Return the [X, Y] coordinate for the center point of the cell that contains the specified text.  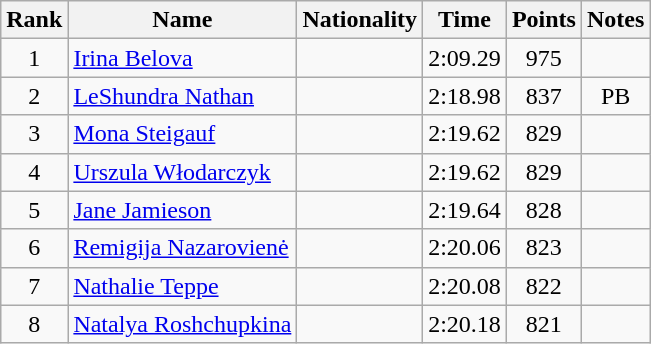
Jane Jamieson [182, 210]
PB [615, 96]
975 [544, 58]
8 [34, 324]
Mona Steigauf [182, 134]
Nathalie Teppe [182, 286]
Nationality [360, 20]
823 [544, 248]
Rank [34, 20]
Urszula Włodarczyk [182, 172]
828 [544, 210]
837 [544, 96]
Name [182, 20]
2:20.18 [465, 324]
2:20.06 [465, 248]
821 [544, 324]
7 [34, 286]
822 [544, 286]
1 [34, 58]
5 [34, 210]
2:20.08 [465, 286]
Irina Belova [182, 58]
2:18.98 [465, 96]
3 [34, 134]
LeShundra Nathan [182, 96]
2:09.29 [465, 58]
4 [34, 172]
Notes [615, 20]
Time [465, 20]
6 [34, 248]
Points [544, 20]
Remigija Nazarovienė [182, 248]
Natalya Roshchupkina [182, 324]
2 [34, 96]
2:19.64 [465, 210]
